Provide the (X, Y) coordinate of the cell's center where the given text is located.  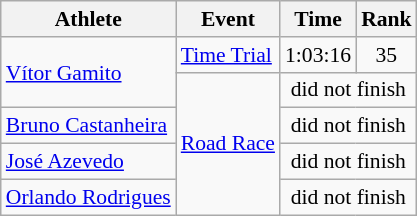
1:03:16 (318, 55)
Time (318, 19)
Athlete (88, 19)
Orlando Rodrigues (88, 197)
35 (386, 55)
Time Trial (228, 55)
José Azevedo (88, 162)
Bruno Castanheira (88, 126)
Road Race (228, 143)
Rank (386, 19)
Vítor Gamito (88, 72)
Event (228, 19)
